Find where the given text appears and provide that cell's center as [X, Y] coordinate. 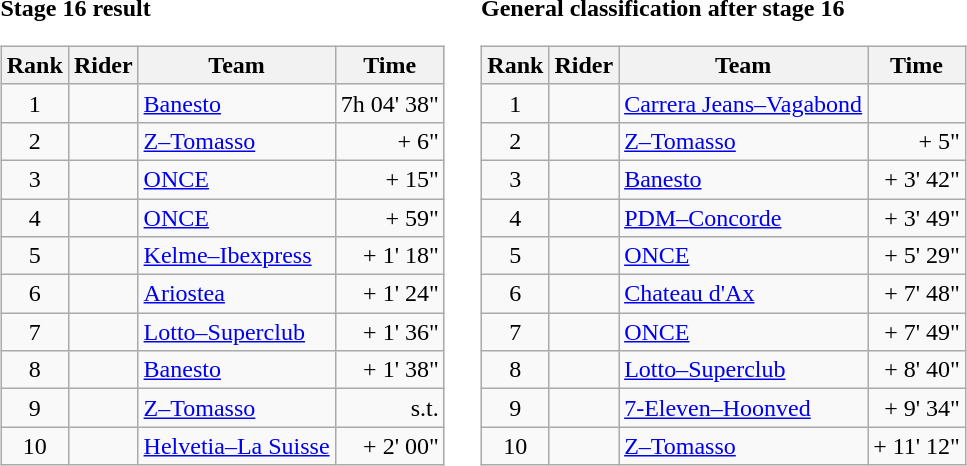
+ 3' 49" [917, 217]
Carrera Jeans–Vagabond [744, 103]
7h 04' 38" [390, 103]
+ 6" [390, 141]
s.t. [390, 408]
+ 5" [917, 141]
+ 1' 36" [390, 332]
Helvetia–La Suisse [236, 446]
+ 9' 34" [917, 408]
+ 3' 42" [917, 179]
+ 7' 48" [917, 294]
Kelme–Ibexpress [236, 256]
+ 15" [390, 179]
+ 11' 12" [917, 446]
+ 5' 29" [917, 256]
+ 59" [390, 217]
+ 7' 49" [917, 332]
+ 8' 40" [917, 370]
7-Eleven–Hoonved [744, 408]
PDM–Concorde [744, 217]
Ariostea [236, 294]
+ 1' 18" [390, 256]
Chateau d'Ax [744, 294]
+ 1' 24" [390, 294]
+ 1' 38" [390, 370]
+ 2' 00" [390, 446]
